Return the (x, y) coordinate for the center point of the cell that contains the specified text.  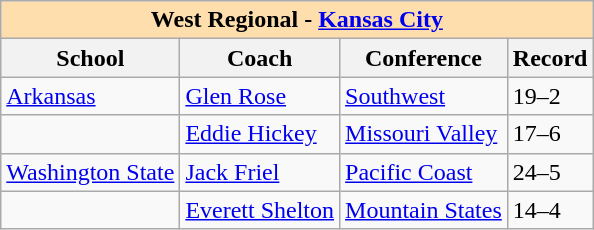
19–2 (550, 96)
School (90, 58)
24–5 (550, 172)
Glen Rose (260, 96)
Pacific Coast (424, 172)
Southwest (424, 96)
Washington State (90, 172)
Mountain States (424, 210)
14–4 (550, 210)
Conference (424, 58)
Arkansas (90, 96)
Jack Friel (260, 172)
West Regional - Kansas City (297, 20)
17–6 (550, 134)
Everett Shelton (260, 210)
Coach (260, 58)
Eddie Hickey (260, 134)
Record (550, 58)
Missouri Valley (424, 134)
